Detect which cell encompasses the target text, then output its [X, Y] center coordinate. 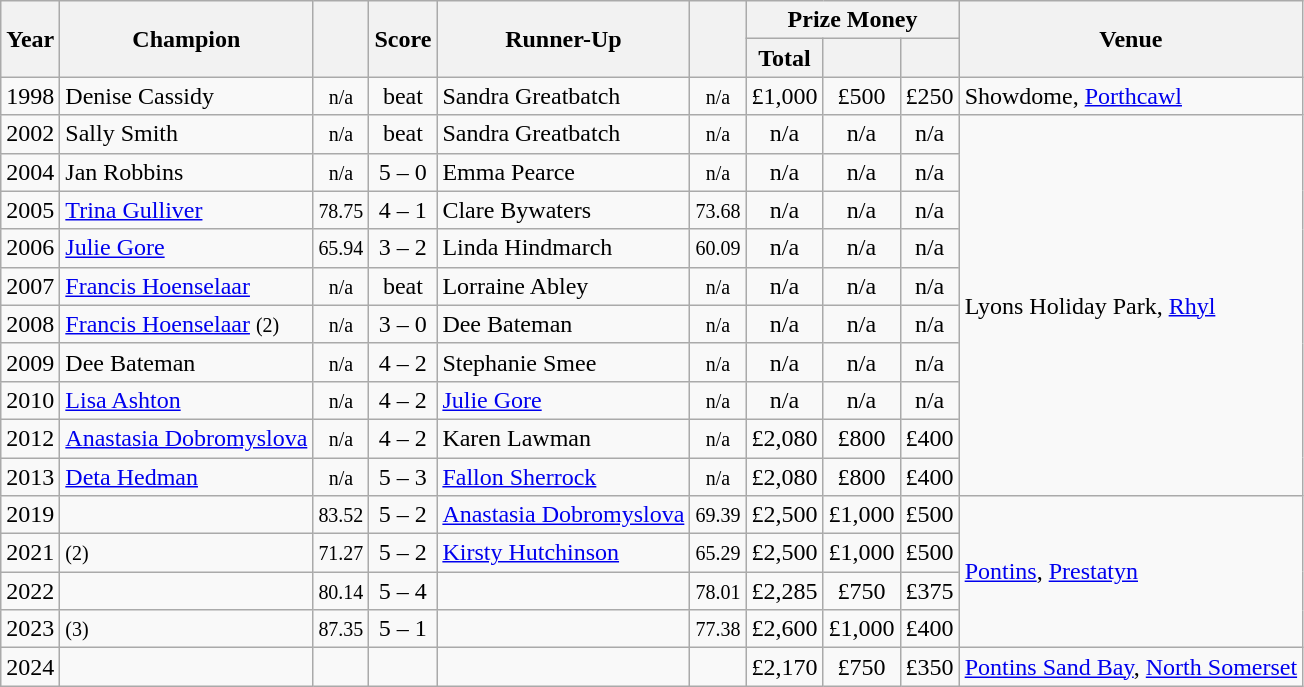
£2,285 [784, 591]
Francis Hoenselaar [186, 286]
Sally Smith [186, 134]
2019 [30, 515]
(2) [186, 553]
Pontins Sand Bay, North Somerset [1131, 667]
60.09 [718, 248]
2006 [30, 248]
2002 [30, 134]
Runner-Up [564, 39]
Venue [1131, 39]
73.68 [718, 210]
5 – 4 [403, 591]
Lisa Ashton [186, 400]
2021 [30, 553]
Lyons Holiday Park, Rhyl [1131, 306]
£350 [930, 667]
Year [30, 39]
2024 [30, 667]
Francis Hoenselaar (2) [186, 324]
80.14 [341, 591]
Clare Bywaters [564, 210]
83.52 [341, 515]
£250 [930, 96]
Pontins, Prestatyn [1131, 572]
4 – 1 [403, 210]
78.75 [341, 210]
3 – 0 [403, 324]
2004 [30, 172]
2009 [30, 362]
5 – 0 [403, 172]
3 – 2 [403, 248]
Linda Hindmarch [564, 248]
Deta Hedman [186, 477]
Fallon Sherrock [564, 477]
(3) [186, 629]
Denise Cassidy [186, 96]
65.29 [718, 553]
2022 [30, 591]
2012 [30, 438]
£2,170 [784, 667]
Kirsty Hutchinson [564, 553]
Emma Pearce [564, 172]
87.35 [341, 629]
Jan Robbins [186, 172]
Prize Money [852, 20]
Showdome, Porthcawl [1131, 96]
2007 [30, 286]
65.94 [341, 248]
£2,600 [784, 629]
5 – 3 [403, 477]
Score [403, 39]
Stephanie Smee [564, 362]
2013 [30, 477]
£375 [930, 591]
Lorraine Abley [564, 286]
77.38 [718, 629]
Total [784, 58]
1998 [30, 96]
71.27 [341, 553]
2023 [30, 629]
Karen Lawman [564, 438]
78.01 [718, 591]
2005 [30, 210]
Trina Gulliver [186, 210]
2010 [30, 400]
69.39 [718, 515]
5 – 1 [403, 629]
2008 [30, 324]
Champion [186, 39]
